For the text-containing cell, return its midpoint in (x, y) coordinate format. 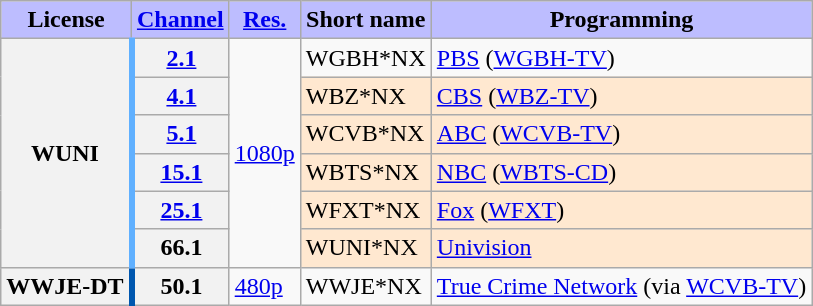
CBS (WBZ-TV) (621, 96)
WUNI*NX (366, 248)
WWJE*NX (366, 286)
Programming (621, 20)
4.1 (180, 96)
2.1 (180, 58)
Res. (264, 20)
WBTS*NX (366, 172)
Short name (366, 20)
WUNI (66, 153)
WCVB*NX (366, 134)
25.1 (180, 210)
ABC (WCVB-TV) (621, 134)
WFXT*NX (366, 210)
1080p (264, 153)
480p (264, 286)
WWJE-DT (66, 286)
WGBH*NX (366, 58)
66.1 (180, 248)
WBZ*NX (366, 96)
5.1 (180, 134)
Univision (621, 248)
True Crime Network (via WCVB-TV) (621, 286)
Channel (180, 20)
50.1 (180, 286)
Fox (WFXT) (621, 210)
NBC (WBTS-CD) (621, 172)
License (66, 20)
PBS (WGBH-TV) (621, 58)
15.1 (180, 172)
